Find where the given text appears and provide that cell's center as [x, y] coordinate. 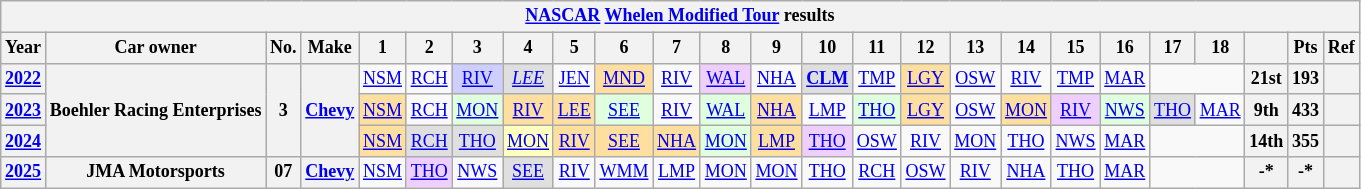
WMM [624, 172]
355 [1306, 140]
2025 [24, 172]
16 [1125, 48]
Make [330, 48]
JMA Motorsports [155, 172]
17 [1173, 48]
15 [1076, 48]
11 [876, 48]
07 [284, 172]
9 [776, 48]
21st [1266, 78]
6 [624, 48]
MND [624, 78]
8 [726, 48]
2 [429, 48]
NASCAR Whelen Modified Tour results [680, 16]
Pts [1306, 48]
12 [926, 48]
7 [677, 48]
2024 [24, 140]
2023 [24, 110]
CLM [828, 78]
14 [1026, 48]
10 [828, 48]
4 [528, 48]
18 [1220, 48]
JEN [574, 78]
1 [383, 48]
433 [1306, 110]
13 [976, 48]
Car owner [155, 48]
14th [1266, 140]
9th [1266, 110]
Boehler Racing Enterprises [155, 110]
Ref [1341, 48]
Year [24, 48]
2022 [24, 78]
No. [284, 48]
193 [1306, 78]
5 [574, 48]
